Locate the cell with the specified text and output its [x, y] center coordinate. 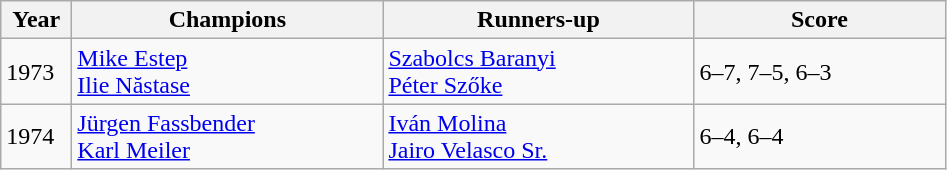
Szabolcs Baranyi Péter Szőke [538, 72]
6–7, 7–5, 6–3 [820, 72]
Year [36, 20]
1974 [36, 136]
6–4, 6–4 [820, 136]
Iván Molina Jairo Velasco Sr. [538, 136]
Champions [228, 20]
Mike Estep Ilie Năstase [228, 72]
Runners-up [538, 20]
Jürgen Fassbender Karl Meiler [228, 136]
1973 [36, 72]
Score [820, 20]
